Search for the cell housing the specified text and yield its [X, Y] center coordinate. 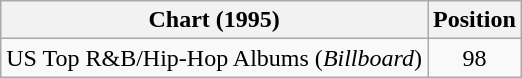
98 [475, 58]
Position [475, 20]
Chart (1995) [214, 20]
US Top R&B/Hip-Hop Albums (Billboard) [214, 58]
